Determine the [X, Y] coordinate at the center of the cell enclosing the given text.  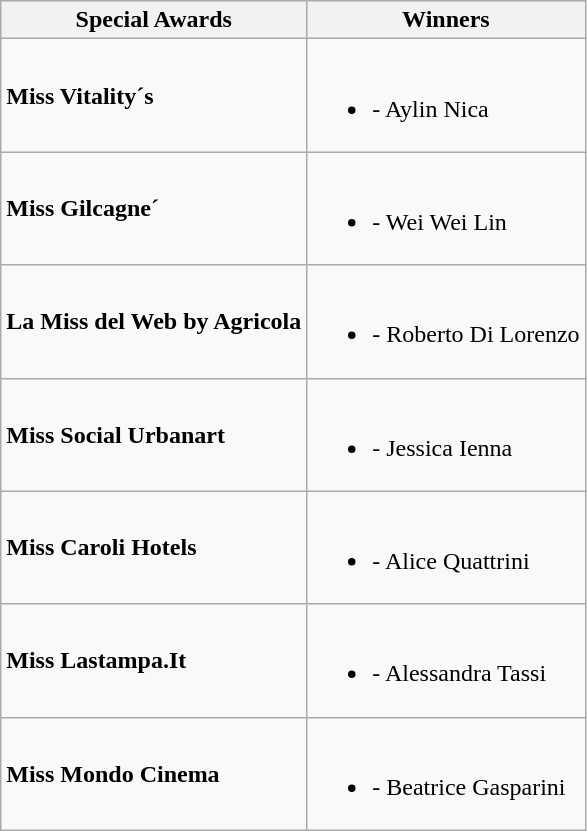
Miss Caroli Hotels [154, 548]
Miss Social Urbanart [154, 434]
- Roberto Di Lorenzo [446, 322]
- Alice Quattrini [446, 548]
- Jessica Ienna [446, 434]
Miss Lastampa.It [154, 660]
- Wei Wei Lin [446, 208]
Winners [446, 20]
Miss Gilcagne´ [154, 208]
La Miss del Web by Agricola [154, 322]
- Alessandra Tassi [446, 660]
- Aylin Nica [446, 96]
Special Awards [154, 20]
Miss Vitality´s [154, 96]
- Beatrice Gasparini [446, 774]
Miss Mondo Cinema [154, 774]
